Provide the [X, Y] coordinate of the cell's center where the given text is located.  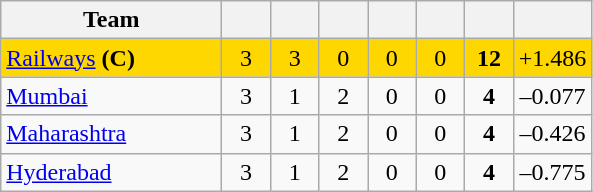
12 [490, 58]
+1.486 [552, 58]
Railways (C) [112, 58]
–0.426 [552, 134]
Team [112, 20]
Maharashtra [112, 134]
Mumbai [112, 96]
Hyderabad [112, 172]
–0.077 [552, 96]
–0.775 [552, 172]
